Detect which cell encompasses the target text, then output its [X, Y] center coordinate. 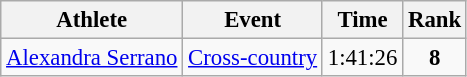
Rank [435, 20]
Event [253, 20]
Alexandra Serrano [92, 58]
1:41:26 [362, 58]
Cross-country [253, 58]
Time [362, 20]
8 [435, 58]
Athlete [92, 20]
